Provide the (X, Y) coordinate of the cell's center where the given text is located.  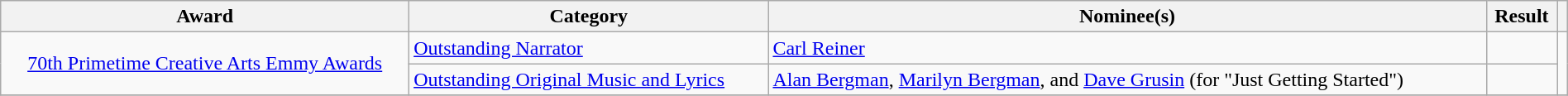
Nominee(s) (1127, 17)
70th Primetime Creative Arts Emmy Awards (205, 64)
Outstanding Narrator (589, 48)
Result (1522, 17)
Outstanding Original Music and Lyrics (589, 79)
Alan Bergman, Marilyn Bergman, and Dave Grusin (for "Just Getting Started") (1127, 79)
Category (589, 17)
Award (205, 17)
Carl Reiner (1127, 48)
